Return (x, y) of the center of cell containing provided text 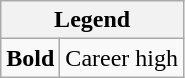
Legend (92, 20)
Career high (122, 58)
Bold (30, 58)
